Provide the (x, y) coordinate of the cell's center where the given text is located.  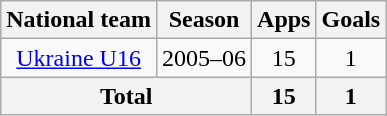
2005–06 (204, 58)
Ukraine U16 (79, 58)
Apps (284, 20)
Season (204, 20)
Total (126, 96)
National team (79, 20)
Goals (351, 20)
